Identify which cell holds the provided text, then report its [X, Y] central coordinate. 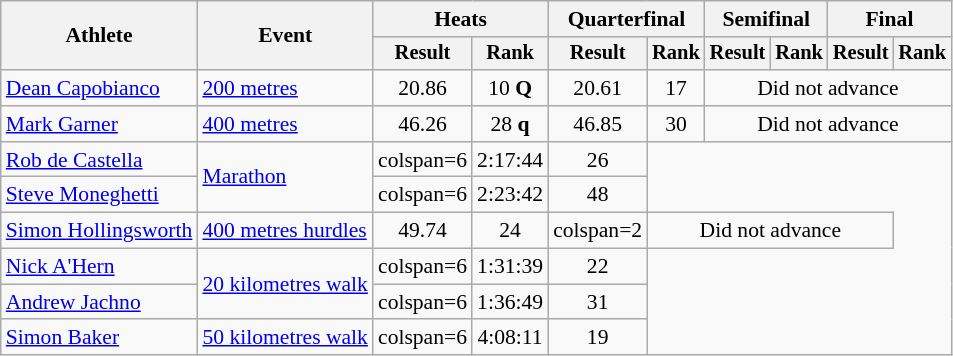
49.74 [422, 231]
28 q [510, 124]
10 Q [510, 88]
Simon Baker [100, 338]
400 metres [285, 124]
17 [676, 88]
2:17:44 [510, 160]
26 [598, 160]
22 [598, 267]
20.86 [422, 88]
Dean Capobianco [100, 88]
Marathon [285, 178]
Rob de Castella [100, 160]
400 metres hurdles [285, 231]
Steve Moneghetti [100, 195]
19 [598, 338]
Semifinal [766, 19]
46.85 [598, 124]
1:31:39 [510, 267]
2:23:42 [510, 195]
200 metres [285, 88]
Heats [460, 19]
50 kilometres walk [285, 338]
4:08:11 [510, 338]
Mark Garner [100, 124]
20 kilometres walk [285, 284]
1:36:49 [510, 302]
48 [598, 195]
20.61 [598, 88]
30 [676, 124]
Quarterfinal [626, 19]
24 [510, 231]
Andrew Jachno [100, 302]
Athlete [100, 36]
31 [598, 302]
Nick A'Hern [100, 267]
46.26 [422, 124]
Simon Hollingsworth [100, 231]
Event [285, 36]
Final [890, 19]
colspan=2 [598, 231]
